Identify which cell holds the provided text, then report its [x, y] central coordinate. 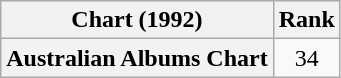
Australian Albums Chart [137, 58]
Chart (1992) [137, 20]
34 [306, 58]
Rank [306, 20]
